Find where the given text appears and provide that cell's center as (x, y) coordinate. 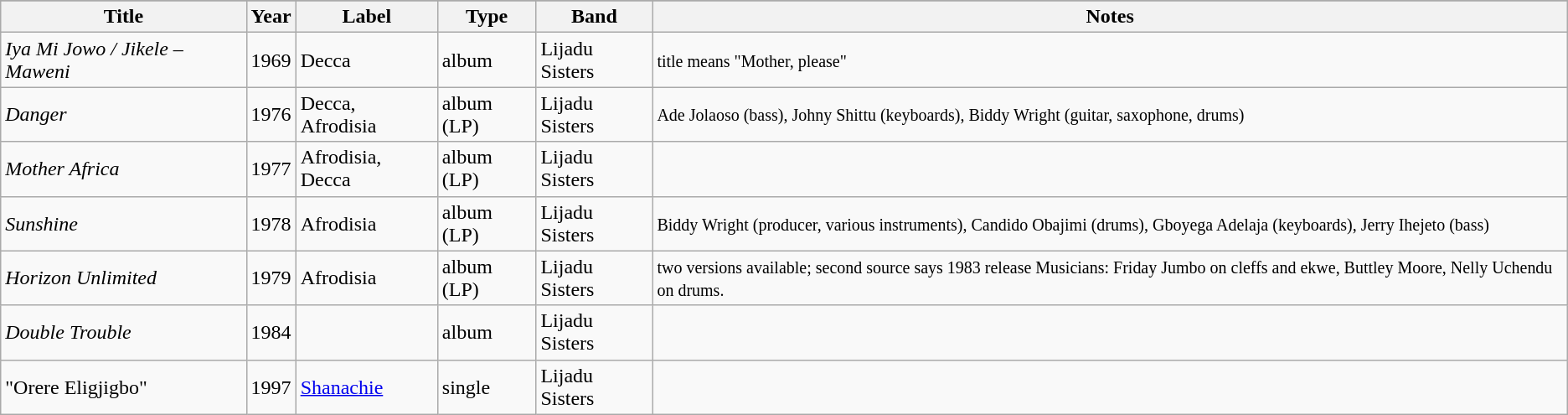
1984 (271, 332)
single (487, 387)
Horizon Unlimited (124, 278)
Danger (124, 114)
Mother Africa (124, 169)
Shanachie (367, 387)
1969 (271, 60)
Label (367, 17)
1977 (271, 169)
Decca (367, 60)
two versions available; second source says 1983 release Musicians: Friday Jumbo on cleffs and ekwe, Buttley Moore, Nelly Uchendu on drums. (1110, 278)
"Orere Eligjigbo" (124, 387)
1997 (271, 387)
Decca, Afrodisia (367, 114)
Double Trouble (124, 332)
1979 (271, 278)
Title (124, 17)
Ade Jolaoso (bass), Johny Shittu (keyboards), Biddy Wright (guitar, saxophone, drums) (1110, 114)
Biddy Wright (producer, various instruments), Candido Obajimi (drums), Gboyega Adelaja (keyboards), Jerry Ihejeto (bass) (1110, 223)
title means "Mother, please" (1110, 60)
1978 (271, 223)
1976 (271, 114)
Sunshine (124, 223)
Afrodisia, Decca (367, 169)
Year (271, 17)
Band (595, 17)
Type (487, 17)
Notes (1110, 17)
Iya Mi Jowo / Jikele – Maweni (124, 60)
